Return (X, Y) of the center of cell containing provided text 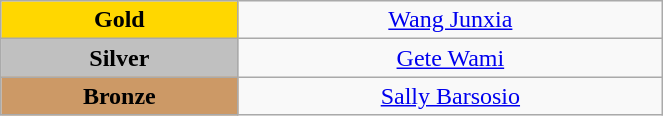
Wang Junxia (450, 20)
Bronze (120, 96)
Gete Wami (450, 58)
Sally Barsosio (450, 96)
Silver (120, 58)
Gold (120, 20)
